Locate the cell with the specified text and output its [X, Y] center coordinate. 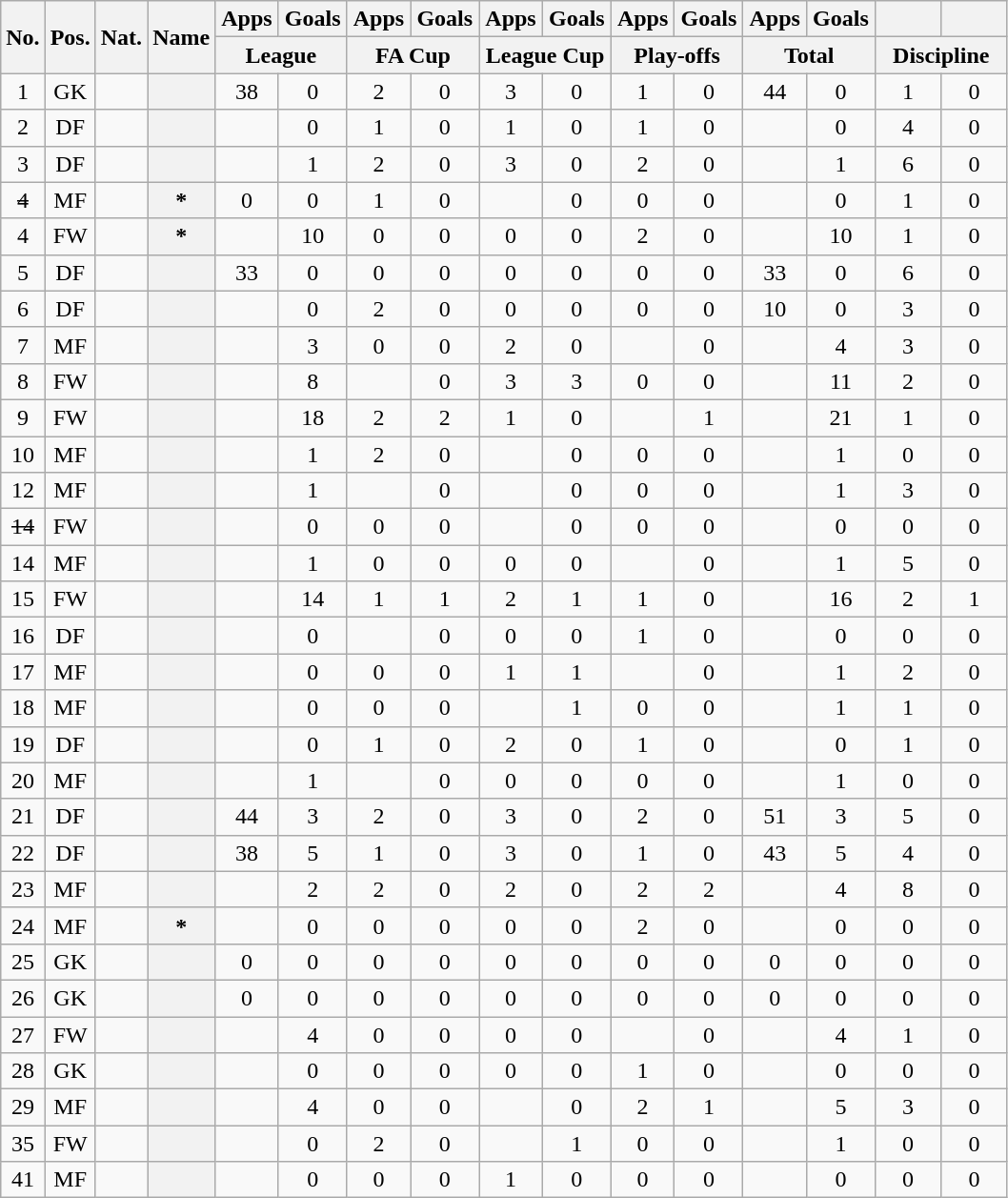
FA Cup [413, 55]
9 [23, 417]
51 [776, 817]
28 [23, 1071]
24 [23, 925]
41 [23, 1180]
11 [840, 381]
35 [23, 1144]
Play-offs [676, 55]
43 [776, 853]
League Cup [545, 55]
22 [23, 853]
League [282, 55]
Pos. [71, 37]
20 [23, 781]
7 [23, 345]
Nat. [121, 37]
12 [23, 491]
No. [23, 37]
17 [23, 672]
29 [23, 1107]
23 [23, 889]
Discipline [941, 55]
Name [181, 37]
19 [23, 744]
26 [23, 998]
15 [23, 599]
Total [810, 55]
25 [23, 962]
27 [23, 1034]
